Identify which cell holds the provided text, then report its [X, Y] central coordinate. 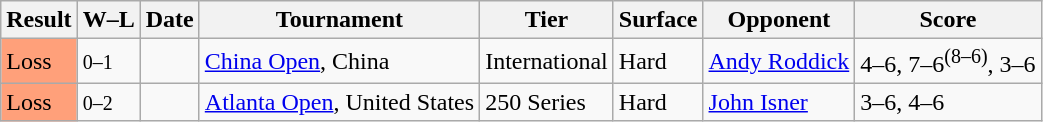
0–2 [108, 102]
Opponent [779, 20]
Surface [658, 20]
Result [39, 20]
250 Series [547, 102]
Atlanta Open, United States [339, 102]
W–L [108, 20]
3–6, 4–6 [948, 102]
Tournament [339, 20]
Date [170, 20]
China Open, China [339, 62]
Score [948, 20]
John Isner [779, 102]
International [547, 62]
Tier [547, 20]
0–1 [108, 62]
4–6, 7–6(8–6), 3–6 [948, 62]
Andy Roddick [779, 62]
